Search for the cell housing the specified text and yield its [x, y] center coordinate. 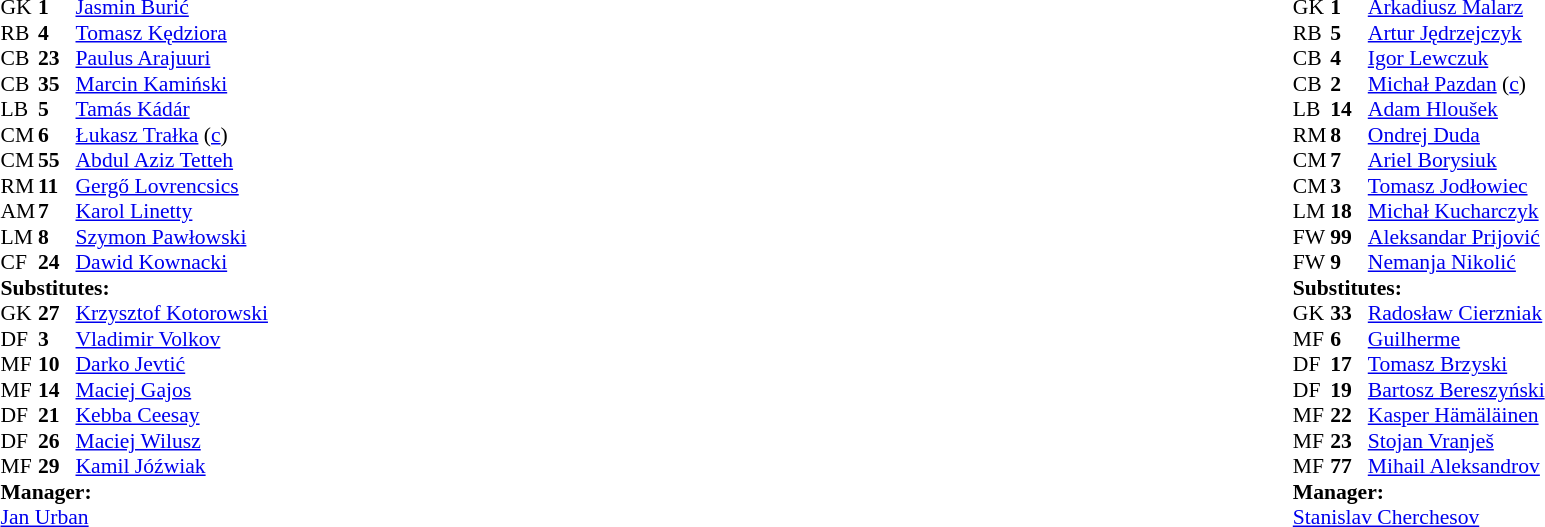
Tomasz Jodłowiec [1456, 186]
Vladimir Volkov [172, 339]
Mihail Aleksandrov [1456, 467]
Tamás Kádár [172, 109]
Krzysztof Kotorowski [172, 313]
33 [1349, 313]
27 [57, 313]
Ondrej Duda [1456, 135]
18 [1349, 211]
Dawid Kownacki [172, 263]
22 [1349, 415]
10 [57, 365]
Bartosz Bereszyński [1456, 390]
Kebba Ceesay [172, 415]
17 [1349, 365]
24 [57, 263]
Guilherme [1456, 339]
Łukasz Trałka (c) [172, 135]
Nemanja Nikolić [1456, 263]
Kamil Jóźwiak [172, 467]
AM [19, 211]
Stojan Vranješ [1456, 441]
Tomasz Kędziora [172, 33]
Tomasz Brzyski [1456, 365]
Szymon Pawłowski [172, 237]
Michał Pazdan (c) [1456, 84]
Artur Jędrzejczyk [1456, 33]
Paulus Arajuuri [172, 59]
Marcin Kamiński [172, 84]
Michał Kucharczyk [1456, 211]
29 [57, 467]
Gergő Lovrencsics [172, 186]
55 [57, 161]
21 [57, 415]
Adam Hloušek [1456, 109]
Radosław Cierzniak [1456, 313]
11 [57, 186]
9 [1349, 263]
Abdul Aziz Tetteh [172, 161]
26 [57, 441]
19 [1349, 390]
Aleksandar Prijović [1456, 237]
99 [1349, 237]
77 [1349, 467]
Karol Linetty [172, 211]
CF [19, 263]
2 [1349, 84]
Darko Jevtić [172, 365]
Maciej Gajos [172, 390]
Kasper Hämäläinen [1456, 415]
Maciej Wilusz [172, 441]
Ariel Borysiuk [1456, 161]
Igor Lewczuk [1456, 59]
35 [57, 84]
